Output the (x, y) coordinate of the center of the cell containing the given text.  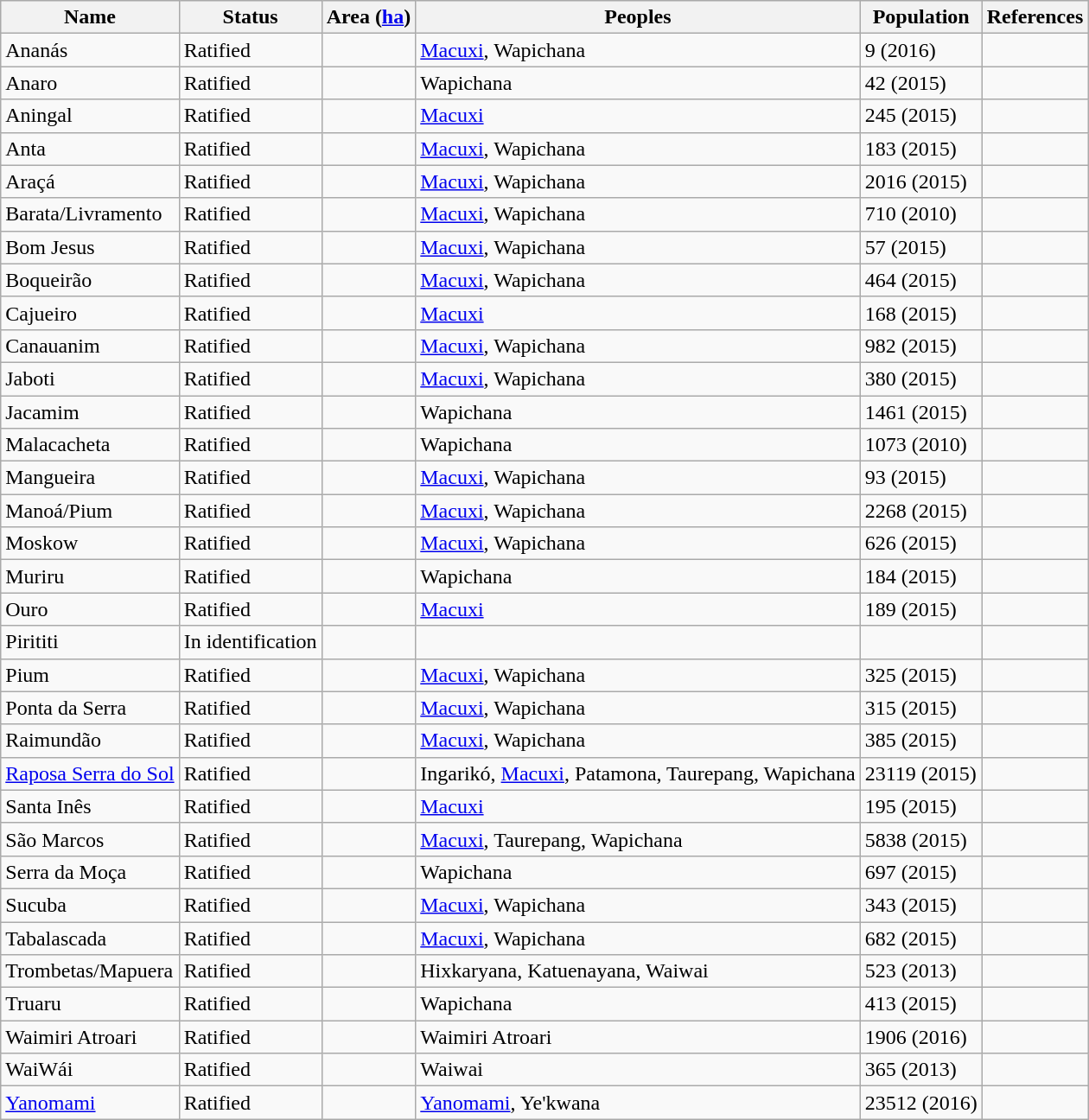
93 (2015) (921, 478)
Mangueira (90, 478)
Status (251, 17)
380 (2015) (921, 379)
523 (2013) (921, 971)
Yanomami (90, 1103)
Population (921, 17)
Yanomami, Ye'kwana (638, 1103)
Barata/Livramento (90, 214)
Moskow (90, 544)
413 (2015) (921, 1004)
Jaboti (90, 379)
Waiwai (638, 1070)
183 (2015) (921, 149)
Serra da Moça (90, 872)
Truaru (90, 1004)
References (1035, 17)
168 (2015) (921, 313)
Bom Jesus (90, 247)
Tabalascada (90, 938)
Anta (90, 149)
626 (2015) (921, 544)
2016 (2015) (921, 181)
325 (2015) (921, 675)
Manoá/Pium (90, 511)
Name (90, 17)
Malacacheta (90, 445)
Ananás (90, 50)
464 (2015) (921, 280)
5838 (2015) (921, 839)
195 (2015) (921, 806)
189 (2015) (921, 609)
Aningal (90, 116)
Ponta da Serra (90, 708)
WaiWái (90, 1070)
Hixkaryana, Katuenayana, Waiwai (638, 971)
Anaro (90, 83)
9 (2016) (921, 50)
1461 (2015) (921, 412)
1906 (2016) (921, 1037)
Ouro (90, 609)
343 (2015) (921, 905)
Peoples (638, 17)
682 (2015) (921, 938)
Muriru (90, 576)
697 (2015) (921, 872)
Santa Inês (90, 806)
184 (2015) (921, 576)
Cajueiro (90, 313)
Jacamim (90, 412)
Araçá (90, 181)
Canauanim (90, 346)
Trombetas/Mapuera (90, 971)
57 (2015) (921, 247)
Macuxi, Taurepang, Wapichana (638, 839)
Raposa Serra do Sol (90, 773)
In identification (251, 642)
1073 (2010) (921, 445)
710 (2010) (921, 214)
385 (2015) (921, 741)
245 (2015) (921, 116)
Raimundão (90, 741)
Pium (90, 675)
Boqueirão (90, 280)
23512 (2016) (921, 1103)
Area (ha) (368, 17)
23119 (2015) (921, 773)
982 (2015) (921, 346)
Ingarikó, Macuxi, Patamona, Taurepang, Wapichana (638, 773)
Sucuba (90, 905)
42 (2015) (921, 83)
Pirititi (90, 642)
São Marcos (90, 839)
315 (2015) (921, 708)
365 (2013) (921, 1070)
2268 (2015) (921, 511)
